Return [X, Y] of the center of cell containing provided text 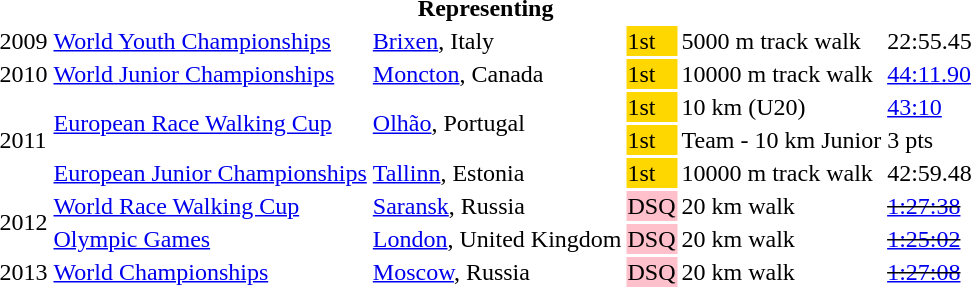
Brixen, Italy [497, 41]
World Youth Championships [210, 41]
Olhão, Portugal [497, 124]
World Junior Championships [210, 74]
World Championships [210, 272]
Moncton, Canada [497, 74]
5000 m track walk [782, 41]
World Race Walking Cup [210, 206]
Tallinn, Estonia [497, 173]
London, United Kingdom [497, 239]
European Junior Championships [210, 173]
Saransk, Russia [497, 206]
Moscow, Russia [497, 272]
10 km (U20) [782, 107]
European Race Walking Cup [210, 124]
Olympic Games [210, 239]
Team - 10 km Junior [782, 140]
